Determine the [x, y] coordinate at the center of the cell enclosing the given text.  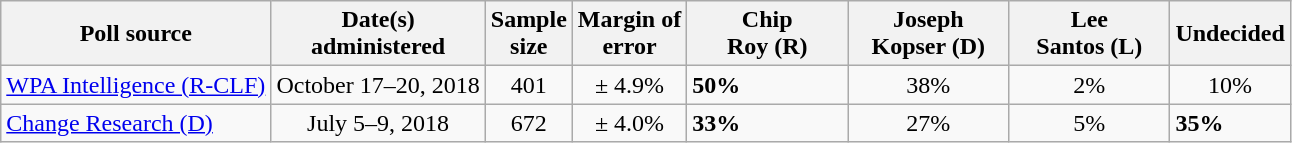
Date(s)administered [378, 34]
672 [528, 123]
2% [1090, 85]
Change Research (D) [136, 123]
WPA Intelligence (R-CLF) [136, 85]
27% [928, 123]
± 4.0% [629, 123]
JosephKopser (D) [928, 34]
October 17–20, 2018 [378, 85]
50% [768, 85]
10% [1230, 85]
Poll source [136, 34]
LeeSantos (L) [1090, 34]
38% [928, 85]
33% [768, 123]
Samplesize [528, 34]
Margin oferror [629, 34]
5% [1090, 123]
401 [528, 85]
July 5–9, 2018 [378, 123]
± 4.9% [629, 85]
35% [1230, 123]
ChipRoy (R) [768, 34]
Undecided [1230, 34]
